Locate the cell with the specified text and output its [x, y] center coordinate. 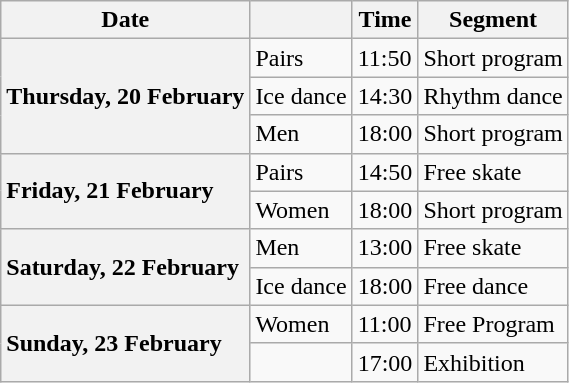
Time [385, 20]
14:50 [385, 172]
17:00 [385, 362]
14:30 [385, 96]
Exhibition [493, 362]
Date [126, 20]
Free dance [493, 286]
Thursday, 20 February [126, 96]
Free Program [493, 324]
Sunday, 23 February [126, 343]
13:00 [385, 248]
Rhythm dance [493, 96]
11:50 [385, 58]
11:00 [385, 324]
Friday, 21 February [126, 191]
Saturday, 22 February [126, 267]
Segment [493, 20]
